Determine the (x, y) coordinate at the center of the cell enclosing the given text.  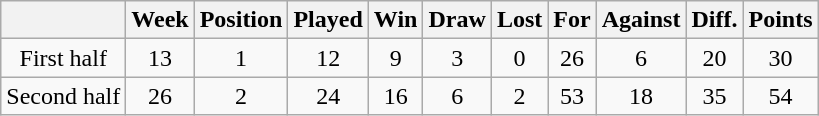
Points (780, 20)
Week (160, 20)
18 (641, 96)
20 (714, 58)
30 (780, 58)
Draw (457, 20)
0 (519, 58)
54 (780, 96)
1 (241, 58)
53 (572, 96)
24 (328, 96)
First half (64, 58)
Played (328, 20)
3 (457, 58)
9 (396, 58)
Against (641, 20)
For (572, 20)
16 (396, 96)
13 (160, 58)
Position (241, 20)
Diff. (714, 20)
35 (714, 96)
12 (328, 58)
Second half (64, 96)
Lost (519, 20)
Win (396, 20)
